Scan for the cell matching the given text and deliver its [x, y] coordinate at center. 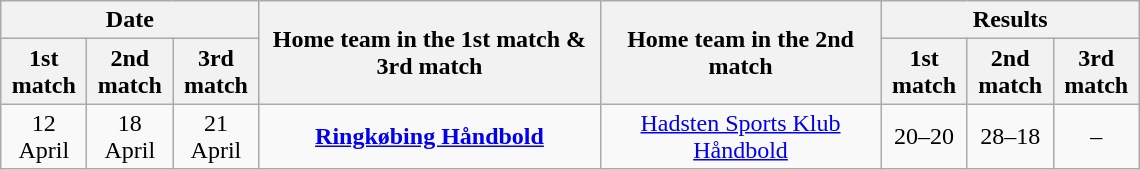
Hadsten Sports Klub Håndbold [740, 136]
12 April [44, 136]
Home team in the 2nd match [740, 52]
Ringkøbing Håndbold [430, 136]
Results [1010, 20]
21 April [216, 136]
18 April [130, 136]
Date [130, 20]
20–20 [924, 136]
Home team in the 1st match & 3rd match [430, 52]
28–18 [1010, 136]
– [1096, 136]
